Determine the [x, y] coordinate at the center of the cell enclosing the given text.  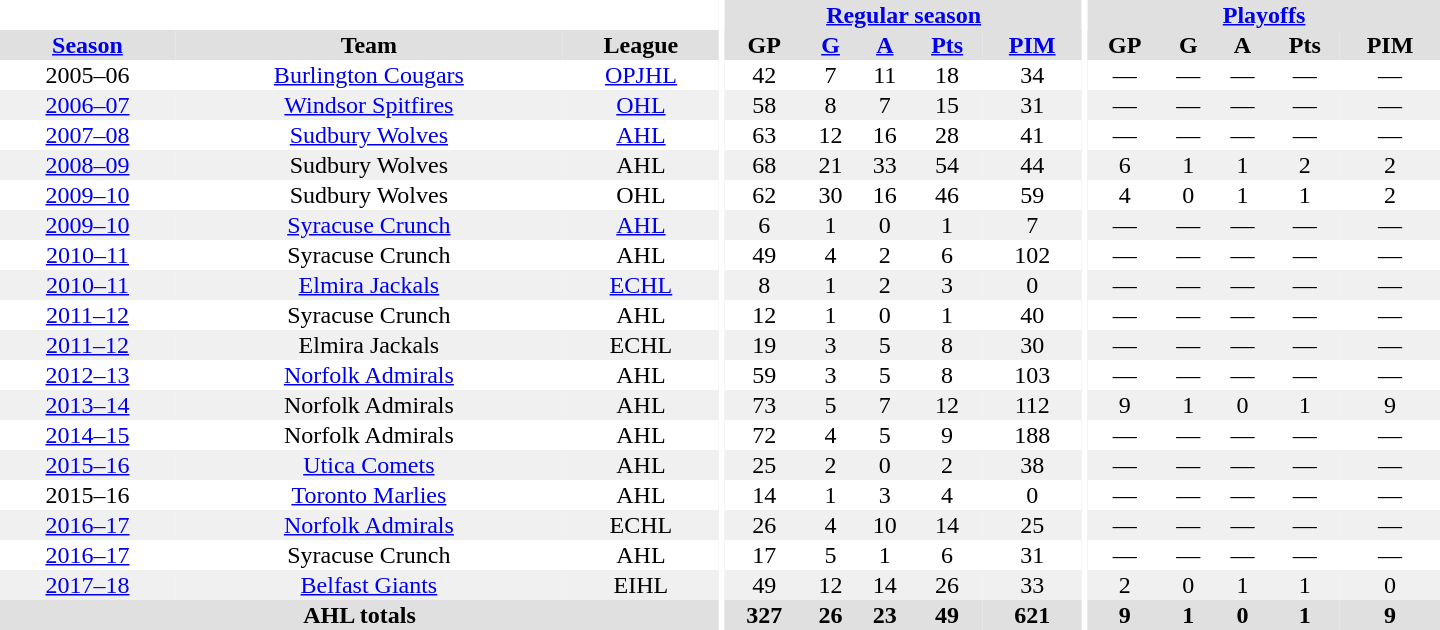
73 [764, 405]
Belfast Giants [369, 585]
40 [1032, 315]
11 [885, 75]
EIHL [641, 585]
188 [1032, 435]
38 [1032, 465]
2013–14 [88, 405]
2005–06 [88, 75]
Playoffs [1264, 15]
46 [947, 195]
23 [885, 615]
15 [947, 105]
Regular season [904, 15]
42 [764, 75]
41 [1032, 135]
2012–13 [88, 375]
Season [88, 45]
112 [1032, 405]
21 [830, 165]
63 [764, 135]
Burlington Cougars [369, 75]
34 [1032, 75]
54 [947, 165]
OPJHL [641, 75]
Windsor Spitfires [369, 105]
103 [1032, 375]
68 [764, 165]
327 [764, 615]
League [641, 45]
28 [947, 135]
44 [1032, 165]
2008–09 [88, 165]
Toronto Marlies [369, 495]
AHL totals [360, 615]
17 [764, 555]
Utica Comets [369, 465]
58 [764, 105]
18 [947, 75]
2014–15 [88, 435]
2006–07 [88, 105]
Team [369, 45]
10 [885, 525]
62 [764, 195]
2007–08 [88, 135]
102 [1032, 255]
72 [764, 435]
2017–18 [88, 585]
621 [1032, 615]
19 [764, 345]
